Provide the [x, y] coordinate of the cell's center where the given text is located.  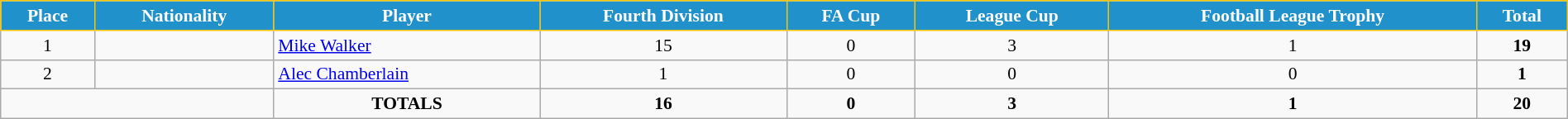
Player [407, 16]
TOTALS [407, 104]
16 [663, 104]
Nationality [184, 16]
15 [663, 45]
Fourth Division [663, 16]
FA Cup [850, 16]
Football League Trophy [1293, 16]
Place [48, 16]
2 [48, 74]
Total [1522, 16]
League Cup [1012, 16]
Alec Chamberlain [407, 74]
19 [1522, 45]
Mike Walker [407, 45]
20 [1522, 104]
